Determine the (x, y) coordinate at the center of the cell enclosing the given text.  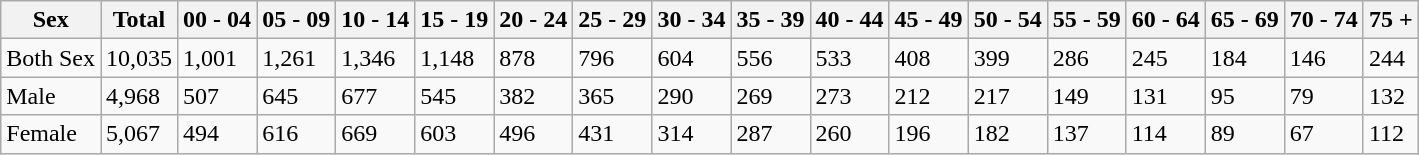
55 - 59 (1086, 20)
382 (534, 96)
496 (534, 134)
60 - 64 (1166, 20)
95 (1244, 96)
45 - 49 (928, 20)
556 (770, 58)
184 (1244, 58)
669 (376, 134)
287 (770, 134)
1,261 (296, 58)
1,001 (218, 58)
533 (850, 58)
114 (1166, 134)
314 (692, 134)
70 - 74 (1324, 20)
112 (1390, 134)
Total (138, 20)
4,968 (138, 96)
245 (1166, 58)
Male (51, 96)
217 (1008, 96)
796 (612, 58)
Both Sex (51, 58)
00 - 04 (218, 20)
273 (850, 96)
212 (928, 96)
1,346 (376, 58)
260 (850, 134)
399 (1008, 58)
545 (454, 96)
5,067 (138, 134)
677 (376, 96)
131 (1166, 96)
494 (218, 134)
67 (1324, 134)
365 (612, 96)
244 (1390, 58)
431 (612, 134)
408 (928, 58)
40 - 44 (850, 20)
286 (1086, 58)
79 (1324, 96)
65 - 69 (1244, 20)
290 (692, 96)
878 (534, 58)
645 (296, 96)
146 (1324, 58)
149 (1086, 96)
30 - 34 (692, 20)
507 (218, 96)
196 (928, 134)
10,035 (138, 58)
182 (1008, 134)
25 - 29 (612, 20)
269 (770, 96)
Sex (51, 20)
35 - 39 (770, 20)
89 (1244, 134)
616 (296, 134)
10 - 14 (376, 20)
20 - 24 (534, 20)
Female (51, 134)
604 (692, 58)
75 + (1390, 20)
05 - 09 (296, 20)
50 - 54 (1008, 20)
603 (454, 134)
15 - 19 (454, 20)
132 (1390, 96)
137 (1086, 134)
1,148 (454, 58)
